Return the (x, y) coordinate for the center point of the cell that contains the specified text.  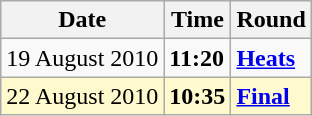
10:35 (198, 96)
Heats (271, 58)
Round (271, 20)
19 August 2010 (82, 58)
Time (198, 20)
11:20 (198, 58)
22 August 2010 (82, 96)
Date (82, 20)
Final (271, 96)
